Output the (X, Y) coordinate of the center of the cell containing the given text.  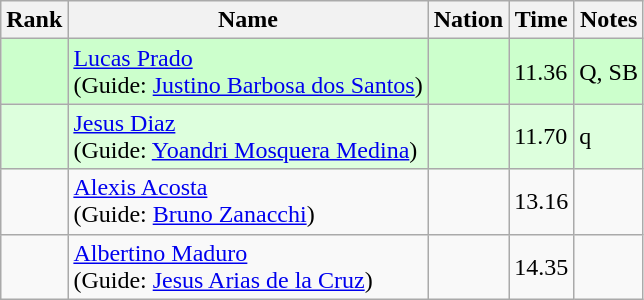
Nation (468, 20)
13.16 (542, 202)
Alexis Acosta(Guide: Bruno Zanacchi) (248, 202)
14.35 (542, 266)
11.70 (542, 136)
Lucas Prado(Guide: Justino Barbosa dos Santos) (248, 72)
Time (542, 20)
11.36 (542, 72)
Albertino Maduro(Guide: Jesus Arias de la Cruz) (248, 266)
Name (248, 20)
Notes (609, 20)
Jesus Diaz(Guide: Yoandri Mosquera Medina) (248, 136)
Q, SB (609, 72)
Rank (34, 20)
q (609, 136)
